Locate the cell with the specified text and output its (x, y) center coordinate. 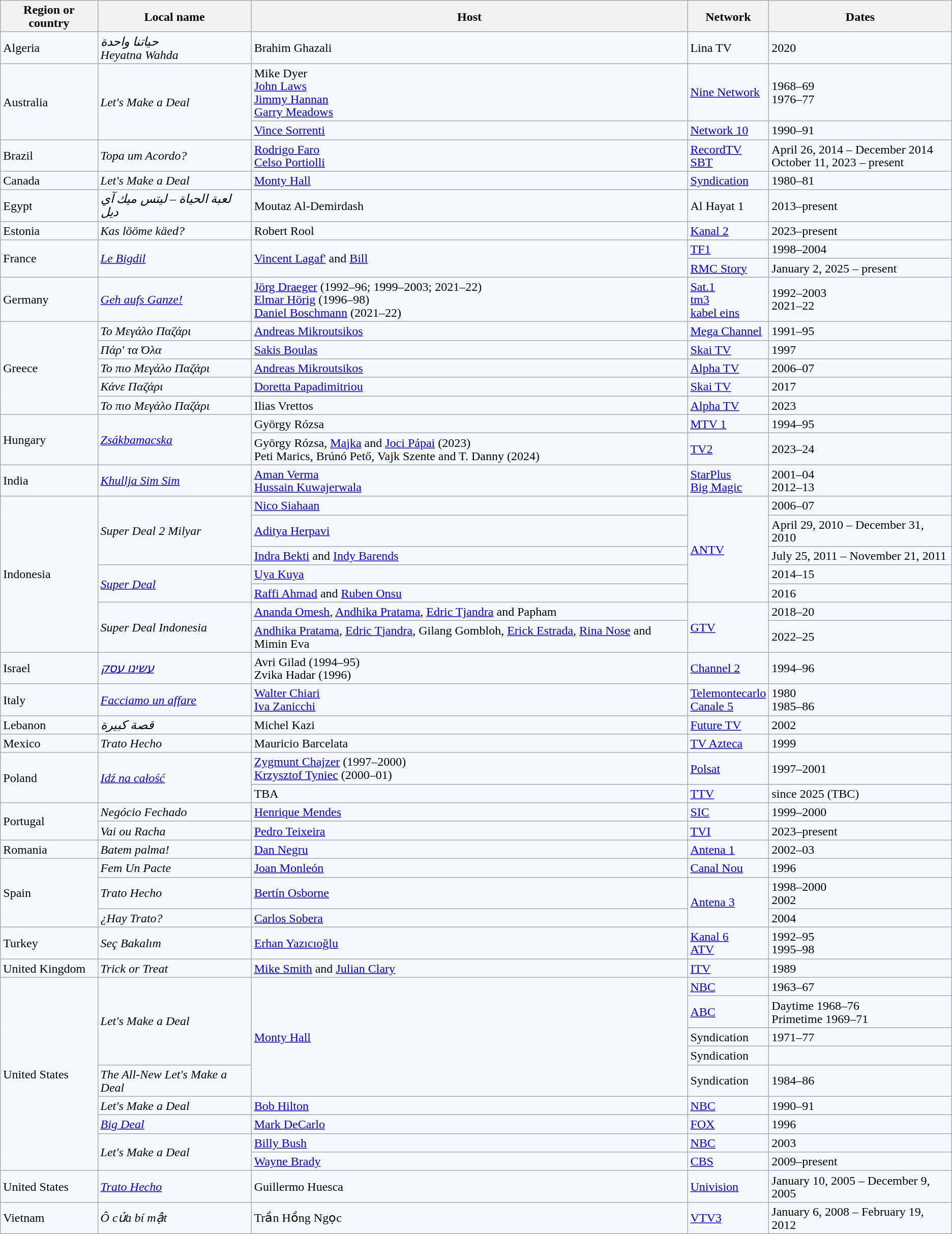
Univision (728, 1186)
Le Bigdil (174, 258)
Zsákbamacska (174, 439)
Network (728, 16)
Mike Smith and Julian Clary (469, 968)
Trần Hồng Ngọc (469, 1218)
Super Deal 2 Milyar (174, 531)
Zygmunt Chajzer (1997–2000)Krzysztof Tyniec (2000–01) (469, 768)
The All-New Let's Make a Deal (174, 1080)
2020 (860, 48)
Indonesia (49, 575)
Trick or Treat (174, 968)
Michel Kazi (469, 725)
Estonia (49, 231)
Mauricio Barcelata (469, 743)
Lebanon (49, 725)
Raffi Ahmad and Ruben Onsu (469, 593)
Romania (49, 849)
RecordTVSBT (728, 155)
Lina TV (728, 48)
FOX (728, 1125)
1994–95 (860, 424)
2017 (860, 386)
2003 (860, 1143)
Geh aufs Ganze! (174, 299)
Mike DyerJohn LawsJimmy HannanGarry Meadows (469, 93)
ITV (728, 968)
RMC Story (728, 267)
Vince Sorrenti (469, 130)
Doretta Papadimitriou (469, 386)
1989 (860, 968)
¿Hay Trato? (174, 918)
Andhika Pratama, Edric Tjandra, Gilang Gombloh, Erick Estrada, Rina Nose and Mimin Eva (469, 637)
April 29, 2010 – December 31, 2010 (860, 530)
Bertín Osborne (469, 893)
TF1 (728, 249)
Turkey (49, 943)
حياتنا واحدةHeyatna Wahda (174, 48)
Fem Un Pacte (174, 867)
Nico Siahaan (469, 505)
Guillermo Huesca (469, 1186)
since 2025 (TBC) (860, 793)
György Rózsa (469, 424)
1968–691976–77 (860, 93)
2009–present (860, 1161)
1998–2004 (860, 249)
Portugal (49, 822)
Joan Monleón (469, 867)
Robert Rool (469, 231)
Antena 1 (728, 849)
2016 (860, 593)
لعبة الحياة – ليتس ميك آي ديل (174, 205)
Local name (174, 16)
Dates (860, 16)
Vincent Lagaf' and Bill (469, 258)
United Kingdom (49, 968)
SIC (728, 812)
1999 (860, 743)
1971–77 (860, 1037)
Mega Channel (728, 330)
Wayne Brady (469, 1161)
1992–20032021–22 (860, 299)
György Rózsa, Majka and Joci Pápai (2023)Peti Marics, Brúnó Pető, Vajk Szente and T. Danny (2024) (469, 449)
Brazil (49, 155)
Brahim Ghazali (469, 48)
2013–present (860, 205)
Kanal 6ATV (728, 943)
2001–042012–13 (860, 480)
Topa um Acordo? (174, 155)
Mexico (49, 743)
TBA (469, 793)
Rodrigo FaroCelso Portiolli (469, 155)
Batem palma! (174, 849)
1997–2001 (860, 768)
Kas lööme käed? (174, 231)
Italy (49, 700)
1963–67 (860, 986)
Super Deal (174, 584)
Mark DeCarlo (469, 1125)
July 25, 2011 – November 21, 2011 (860, 556)
1999–2000 (860, 812)
עשינו עסק (174, 668)
Moutaz Al-Demirdash (469, 205)
Erhan Yazıcıoğlu (469, 943)
Canada (49, 181)
1994–96 (860, 668)
India (49, 480)
1991–95 (860, 330)
Greece (49, 368)
MTV 1 (728, 424)
Channel 2 (728, 668)
19801985–86 (860, 700)
Super Deal Indonesia (174, 627)
Bob Hilton (469, 1105)
France (49, 258)
GTV (728, 627)
1992–951995–98 (860, 943)
Πάρ' τα Όλα (174, 350)
Jörg Draeger (1992–96; 1999–2003; 2021–22)Elmar Hörig (1996–98)Daniel Boschmann (2021–22) (469, 299)
2022–25 (860, 637)
April 26, 2014 – December 2014October 11, 2023 – present (860, 155)
Future TV (728, 725)
2002 (860, 725)
TelemontecarloCanale 5 (728, 700)
1998–20002002 (860, 893)
Egypt (49, 205)
TVI (728, 831)
Australia (49, 102)
2002–03 (860, 849)
Daytime 1968–76Primetime 1969–71 (860, 1012)
Indra Bekti and Indy Barends (469, 556)
ABC (728, 1012)
1984–86 (860, 1080)
Billy Bush (469, 1143)
Uya Kuya (469, 575)
Kanal 2 (728, 231)
Nine Network (728, 93)
Canal Nou (728, 867)
Aman VermaHussain Kuwajerwala (469, 480)
1980–81 (860, 181)
Pedro Teixeira (469, 831)
January 2, 2025 – present (860, 267)
Avri Gilad (1994–95)Zvika Hadar (1996) (469, 668)
CBS (728, 1161)
Region or country (49, 16)
Germany (49, 299)
Algeria (49, 48)
Sat.1 tm3 kabel eins (728, 299)
TTV (728, 793)
Vai ou Racha (174, 831)
Khullja Sim Sim (174, 480)
2018–20 (860, 611)
Aditya Herpavi (469, 530)
Negócio Fechado (174, 812)
Walter ChiariIva Zanicchi (469, 700)
Carlos Sobera (469, 918)
Big Deal (174, 1125)
Polsat (728, 768)
2023 (860, 406)
January 10, 2005 – December 9, 2005 (860, 1186)
TV Azteca (728, 743)
Henrique Mendes (469, 812)
Antena 3 (728, 902)
Spain (49, 893)
1997 (860, 350)
2014–15 (860, 575)
Vietnam (49, 1218)
Το Μεγάλο Παζάρι (174, 330)
Ô cửa bí mật (174, 1218)
Seç Bakalım (174, 943)
Facciamo un affare (174, 700)
2004 (860, 918)
Hungary (49, 439)
January 6, 2008 – February 19, 2012 (860, 1218)
ANTV (728, 549)
Al Hayat 1 (728, 205)
Israel (49, 668)
Dan Negru (469, 849)
Sakis Boulas (469, 350)
2023–24 (860, 449)
StarPlusBig Magic (728, 480)
Poland (49, 778)
Ilias Vrettos (469, 406)
قصة كبيرة (174, 725)
Ananda Omesh, Andhika Pratama, Edric Tjandra and Papham (469, 611)
VTV3 (728, 1218)
Κάνε Παζάρι (174, 386)
TV2 (728, 449)
Host (469, 16)
Idź na całość (174, 778)
Network 10 (728, 130)
